Detect which cell encompasses the target text, then output its (X, Y) center coordinate. 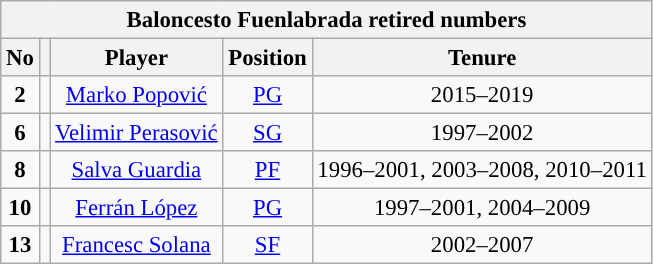
Player (136, 58)
Position (268, 58)
Marko Popović (136, 95)
No (20, 58)
1996–2001, 2003–2008, 2010–2011 (482, 170)
2015–2019 (482, 95)
Salva Guardia (136, 170)
SG (268, 133)
SF (268, 245)
Velimir Perasović (136, 133)
10 (20, 208)
13 (20, 245)
2002–2007 (482, 245)
Francesc Solana (136, 245)
Tenure (482, 58)
Ferrán López (136, 208)
8 (20, 170)
PF (268, 170)
6 (20, 133)
Baloncesto Fuenlabrada retired numbers (326, 20)
1997–2002 (482, 133)
1997–2001, 2004–2009 (482, 208)
2 (20, 95)
